Capture the cell that displays the provided text and extract its (X, Y) central coordinate. 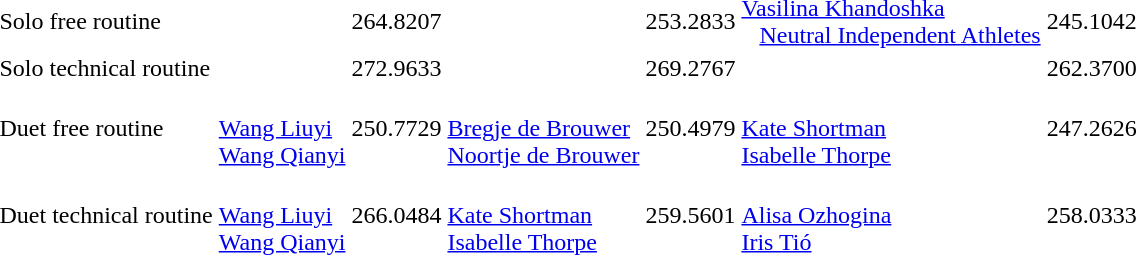
Wang LiuyiWang Qianyi (282, 128)
250.4979 (690, 128)
250.7729 (396, 128)
Bregje de BrouwerNoortje de Brouwer (544, 128)
272.9633 (396, 68)
Kate ShortmanIsabelle Thorpe (891, 128)
269.2767 (690, 68)
